From the cell containing the given text, extract its center point as (X, Y) coordinate. 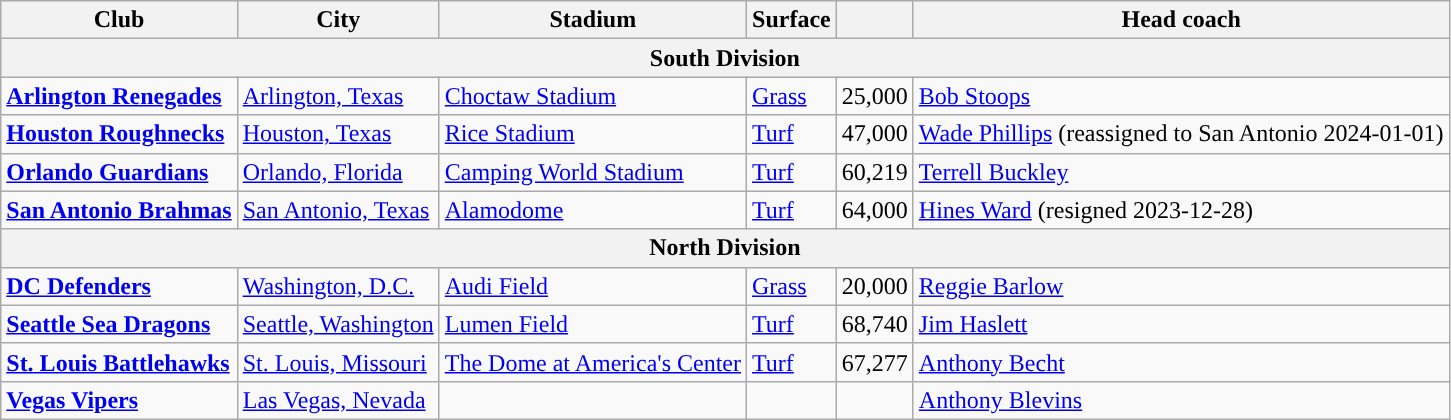
DC Defenders (119, 286)
Rice Stadium (592, 134)
Seattle, Washington (338, 324)
Alamodome (592, 210)
Audi Field (592, 286)
Terrell Buckley (1181, 172)
The Dome at America's Center (592, 362)
25,000 (874, 96)
Las Vegas, Nevada (338, 400)
20,000 (874, 286)
Anthony Becht (1181, 362)
Camping World Stadium (592, 172)
Anthony Blevins (1181, 400)
San Antonio Brahmas (119, 210)
Arlington Renegades (119, 96)
North Division (725, 248)
Stadium (592, 20)
San Antonio, Texas (338, 210)
Hines Ward (resigned 2023-12-28) (1181, 210)
Jim Haslett (1181, 324)
60,219 (874, 172)
Club (119, 20)
Vegas Vipers (119, 400)
Head coach (1181, 20)
Houston, Texas (338, 134)
Orlando, Florida (338, 172)
Orlando Guardians (119, 172)
68,740 (874, 324)
Choctaw Stadium (592, 96)
City (338, 20)
Washington, D.C. (338, 286)
Surface (792, 20)
Bob Stoops (1181, 96)
Lumen Field (592, 324)
67,277 (874, 362)
St. Louis, Missouri (338, 362)
St. Louis Battlehawks (119, 362)
Arlington, Texas (338, 96)
Wade Phillips (reassigned to San Antonio 2024-01-01) (1181, 134)
47,000 (874, 134)
Reggie Barlow (1181, 286)
Houston Roughnecks (119, 134)
South Division (725, 58)
64,000 (874, 210)
Seattle Sea Dragons (119, 324)
